Locate the cell with the specified text and output its [x, y] center coordinate. 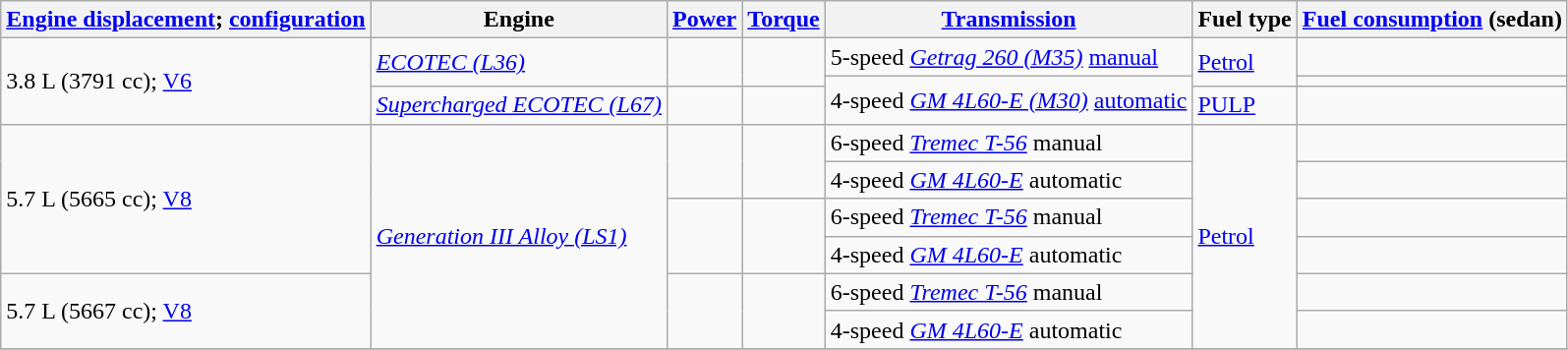
Fuel type [1245, 20]
ECOTEC (L36) [519, 63]
3.8 L (3791 cc); V6 [186, 81]
Engine [519, 20]
Engine displacement; configuration [186, 20]
5.7 L (5667 cc); V8 [186, 311]
PULP [1245, 105]
Torque [784, 20]
Transmission [1009, 20]
5-speed Getrag 260 (M35) manual [1009, 57]
5.7 L (5665 cc); V8 [186, 199]
Supercharged ECOTEC (L67) [519, 105]
Fuel consumption (sedan) [1431, 20]
Power [704, 20]
Generation III Alloy (LS1) [519, 236]
4-speed GM 4L60-E (M30) automatic [1009, 100]
